Search for the cell housing the specified text and yield its (x, y) center coordinate. 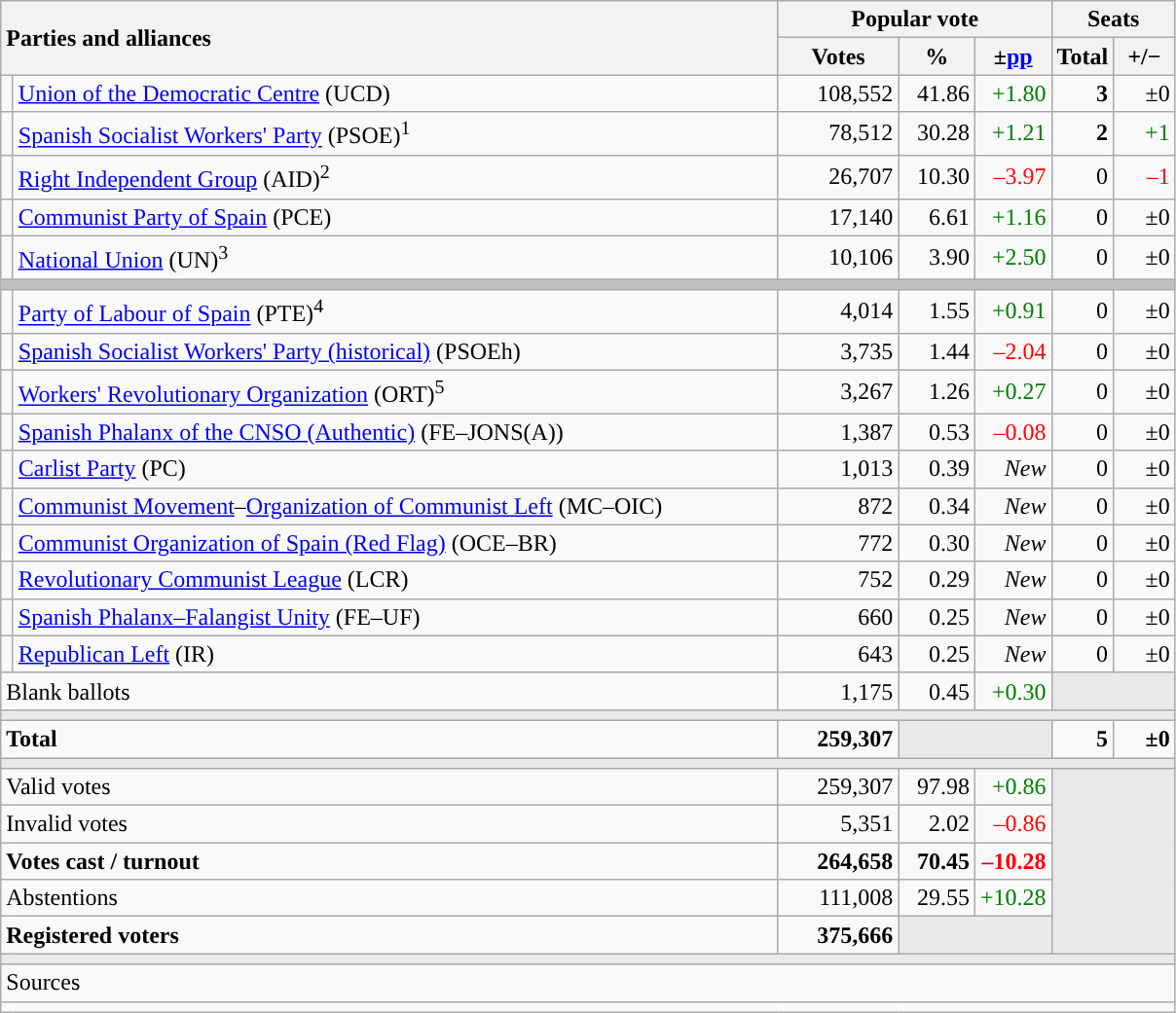
10.30 (937, 177)
Votes cast / turnout (389, 861)
Union of the Democratic Centre (UCD) (395, 93)
Communist Organization of Spain (Red Flag) (OCE–BR) (395, 543)
Abstentions (389, 898)
97.98 (937, 787)
3 (1083, 93)
+10.28 (1012, 898)
3,267 (838, 391)
+1.21 (1012, 134)
Seats (1114, 19)
+0.91 (1012, 311)
Carlist Party (PC) (395, 469)
–10.28 (1012, 861)
Communist Movement–Organization of Communist Left (MC–OIC) (395, 506)
26,707 (838, 177)
78,512 (838, 134)
±pp (1012, 56)
+1.80 (1012, 93)
Party of Labour of Spain (PTE)4 (395, 311)
1,175 (838, 691)
752 (838, 580)
Valid votes (389, 787)
108,552 (838, 93)
+0.27 (1012, 391)
+1.16 (1012, 217)
3,735 (838, 351)
3.90 (937, 257)
872 (838, 506)
+/− (1145, 56)
1.44 (937, 351)
1.55 (937, 311)
+0.30 (1012, 691)
264,658 (838, 861)
Spanish Socialist Workers' Party (historical) (PSOEh) (395, 351)
0.29 (937, 580)
National Union (UN)3 (395, 257)
Communist Party of Spain (PCE) (395, 217)
Workers' Revolutionary Organization (ORT)5 (395, 391)
Registered voters (389, 935)
–0.86 (1012, 824)
0.53 (937, 432)
0.30 (937, 543)
Blank ballots (389, 691)
772 (838, 543)
0.45 (937, 691)
2 (1083, 134)
6.61 (937, 217)
643 (838, 654)
Popular vote (915, 19)
70.45 (937, 861)
–3.97 (1012, 177)
4,014 (838, 311)
375,666 (838, 935)
–2.04 (1012, 351)
1,013 (838, 469)
111,008 (838, 898)
10,106 (838, 257)
Republican Left (IR) (395, 654)
Votes (838, 56)
2.02 (937, 824)
–0.08 (1012, 432)
29.55 (937, 898)
Invalid votes (389, 824)
1.26 (937, 391)
Parties and alliances (389, 38)
Spanish Phalanx–Falangist Unity (FE–UF) (395, 617)
+1 (1145, 134)
+2.50 (1012, 257)
Spanish Socialist Workers' Party (PSOE)1 (395, 134)
30.28 (937, 134)
5,351 (838, 824)
41.86 (937, 93)
+0.86 (1012, 787)
Sources (588, 983)
1,387 (838, 432)
% (937, 56)
0.34 (937, 506)
0.39 (937, 469)
17,140 (838, 217)
Revolutionary Communist League (LCR) (395, 580)
Right Independent Group (AID)2 (395, 177)
660 (838, 617)
Spanish Phalanx of the CNSO (Authentic) (FE–JONS(A)) (395, 432)
5 (1083, 739)
–1 (1145, 177)
